Identify which cell holds the provided text, then report its [X, Y] central coordinate. 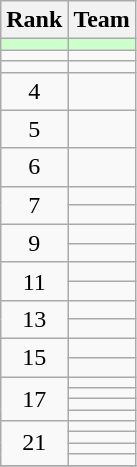
Team [102, 20]
4 [34, 91]
5 [34, 129]
9 [34, 243]
11 [34, 281]
6 [34, 167]
21 [34, 443]
7 [34, 205]
Rank [34, 20]
15 [34, 357]
13 [34, 319]
17 [34, 398]
